Locate the cell with the specified text and output its (X, Y) center coordinate. 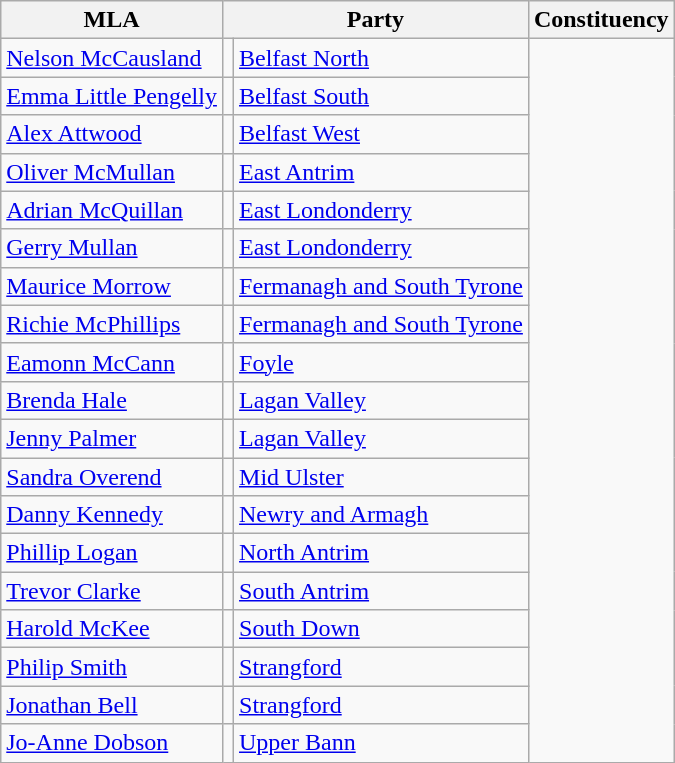
Belfast North (382, 58)
Upper Bann (382, 743)
Newry and Armagh (382, 515)
Adrian McQuillan (112, 210)
Constituency (601, 20)
Harold McKee (112, 629)
South Down (382, 629)
Jenny Palmer (112, 438)
Sandra Overend (112, 477)
Party (375, 20)
Belfast West (382, 134)
Oliver McMullan (112, 172)
Jo-Anne Dobson (112, 743)
South Antrim (382, 591)
Belfast South (382, 96)
Eamonn McCann (112, 362)
Foyle (382, 362)
Jonathan Bell (112, 705)
Phillip Logan (112, 553)
Maurice Morrow (112, 286)
Richie McPhillips (112, 324)
Emma Little Pengelly (112, 96)
Trevor Clarke (112, 591)
Danny Kennedy (112, 515)
MLA (112, 20)
Brenda Hale (112, 400)
Mid Ulster (382, 477)
East Antrim (382, 172)
Philip Smith (112, 667)
Nelson McCausland (112, 58)
North Antrim (382, 553)
Gerry Mullan (112, 248)
Alex Attwood (112, 134)
